From the cell containing the given text, extract its center point as (x, y) coordinate. 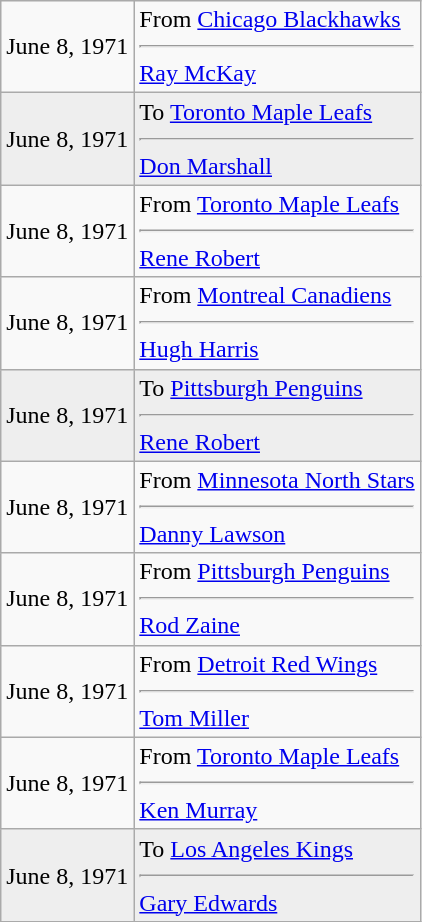
From Minnesota North StarsDanny Lawson (277, 507)
To Los Angeles KingsGary Edwards (277, 875)
From Toronto Maple LeafsKen Murray (277, 783)
From Detroit Red WingsTom Miller (277, 691)
To Toronto Maple LeafsDon Marshall (277, 139)
From Toronto Maple LeafsRene Robert (277, 231)
From Chicago BlackhawksRay McKay (277, 47)
To Pittsburgh PenguinsRene Robert (277, 415)
From Pittsburgh PenguinsRod Zaine (277, 599)
From Montreal CanadiensHugh Harris (277, 323)
